From the cell containing the given text, extract its center point as (X, Y) coordinate. 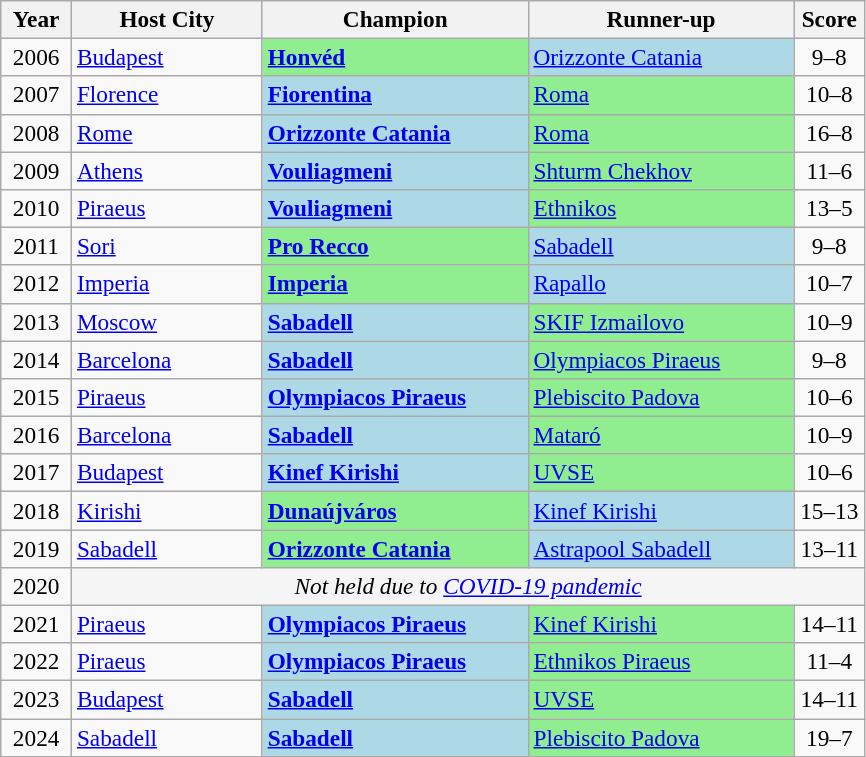
Kirishi (168, 510)
2023 (36, 699)
Year (36, 19)
Astrapool Sabadell (661, 548)
2022 (36, 662)
Pro Recco (395, 246)
Rome (168, 133)
Shturm Chekhov (661, 170)
2014 (36, 359)
Honvéd (395, 57)
Athens (168, 170)
10–7 (830, 284)
15–13 (830, 510)
16–8 (830, 133)
13–5 (830, 208)
2017 (36, 473)
11–6 (830, 170)
2019 (36, 548)
Mataró (661, 435)
Sori (168, 246)
2021 (36, 624)
Ethnikos (661, 208)
Moscow (168, 322)
10–8 (830, 95)
2024 (36, 737)
Ethnikos Piraeus (661, 662)
2015 (36, 397)
Florence (168, 95)
Fiorentina (395, 95)
2020 (36, 586)
19–7 (830, 737)
2013 (36, 322)
2012 (36, 284)
2009 (36, 170)
2007 (36, 95)
2016 (36, 435)
Not held due to COVID-19 pandemic (468, 586)
2018 (36, 510)
2010 (36, 208)
Rapallo (661, 284)
SKIF Izmailovo (661, 322)
2011 (36, 246)
Champion (395, 19)
2006 (36, 57)
Host City (168, 19)
Dunaújváros (395, 510)
13–11 (830, 548)
Runner-up (661, 19)
Score (830, 19)
2008 (36, 133)
11–4 (830, 662)
